Pinpoint the cell where the given text exists, returning its (X, Y) midpoint coordinate. 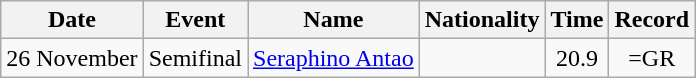
20.9 (577, 58)
Semifinal (195, 58)
Nationality (482, 20)
26 November (72, 58)
=GR (652, 58)
Record (652, 20)
Event (195, 20)
Date (72, 20)
Seraphino Antao (334, 58)
Time (577, 20)
Name (334, 20)
